Detect which cell encompasses the target text, then output its [x, y] center coordinate. 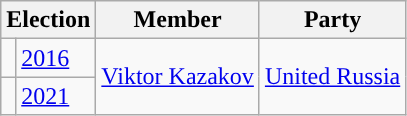
2021 [56, 96]
Viktor Kazakov [178, 77]
2016 [56, 58]
Election [48, 20]
Member [178, 20]
United Russia [332, 77]
Party [332, 20]
